Return the (x, y) coordinate for the center point of the cell that contains the specified text.  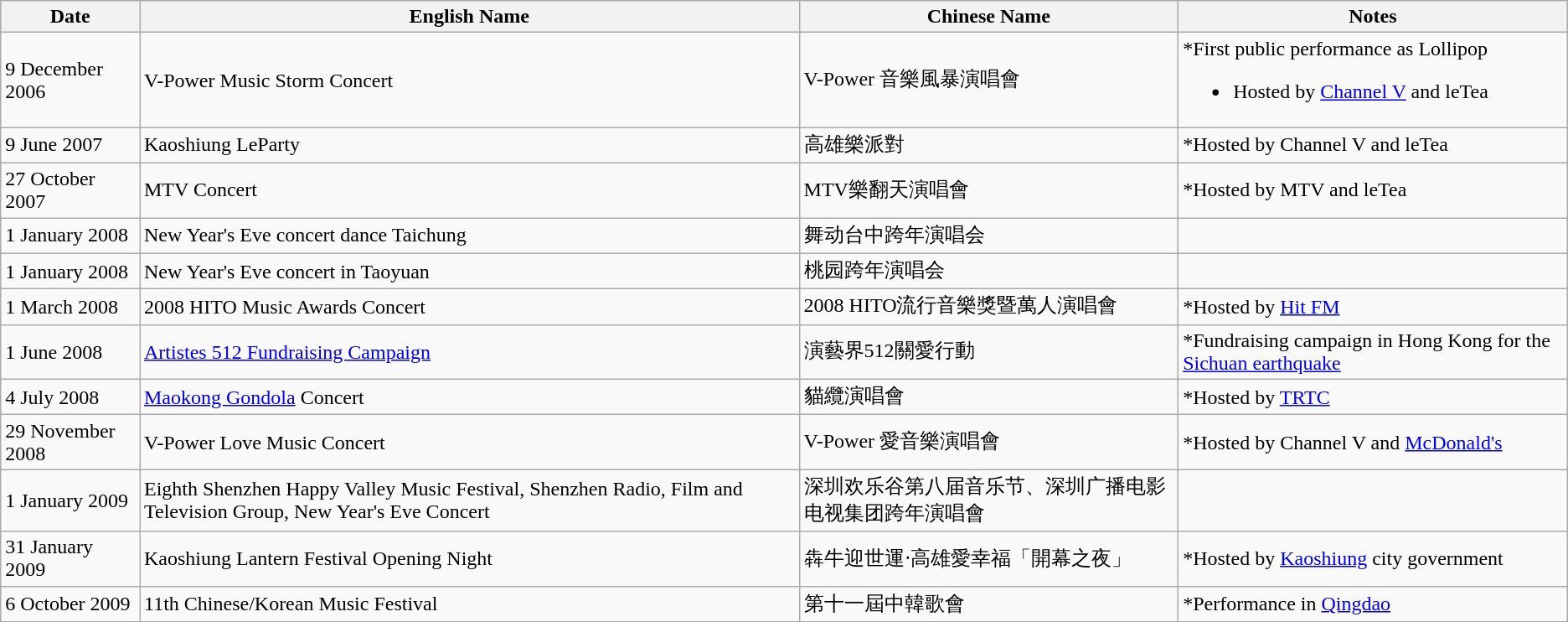
11th Chinese/Korean Music Festival (469, 604)
27 October 2007 (70, 189)
New Year's Eve concert dance Taichung (469, 236)
MTV樂翻天演唱會 (988, 189)
高雄樂派對 (988, 146)
貓纜演唱會 (988, 397)
MTV Concert (469, 189)
English Name (469, 17)
深圳欢乐谷第八届音乐节、深圳广播电影电视集团跨年演唱會 (988, 500)
Kaoshiung Lantern Festival Opening Night (469, 558)
*Hosted by Kaoshiung city government (1374, 558)
V-Power 音樂風暴演唱會 (988, 80)
*Hosted by Channel V and McDonald's (1374, 443)
Artistes 512 Fundraising Campaign (469, 352)
演藝界512關愛行動 (988, 352)
*Hosted by TRTC (1374, 397)
Maokong Gondola Concert (469, 397)
*Hosted by Hit FM (1374, 307)
29 November 2008 (70, 443)
1 June 2008 (70, 352)
2008 HITO流行音樂獎暨萬人演唱會 (988, 307)
V-Power 愛音樂演唱會 (988, 443)
Kaoshiung LeParty (469, 146)
2008 HITO Music Awards Concert (469, 307)
*Fundraising campaign in Hong Kong for the Sichuan earthquake (1374, 352)
Date (70, 17)
*Hosted by MTV and leTea (1374, 189)
Eighth Shenzhen Happy Valley Music Festival, Shenzhen Radio, Film and Television Group, New Year's Eve Concert (469, 500)
*Hosted by Channel V and leTea (1374, 146)
9 December 2006 (70, 80)
New Year's Eve concert in Taoyuan (469, 272)
犇牛迎世運‧高雄愛幸福「開幕之夜」 (988, 558)
31 January 2009 (70, 558)
V-Power Love Music Concert (469, 443)
9 June 2007 (70, 146)
Notes (1374, 17)
6 October 2009 (70, 604)
V-Power Music Storm Concert (469, 80)
1 January 2009 (70, 500)
第十一屆中韓歌會 (988, 604)
1 March 2008 (70, 307)
桃园跨年演唱会 (988, 272)
*Performance in Qingdao (1374, 604)
舞动台中跨年演唱会 (988, 236)
*First public performance as LollipopHosted by Channel V and leTea (1374, 80)
4 July 2008 (70, 397)
Chinese Name (988, 17)
